Return [X, Y] of the center of cell containing provided text 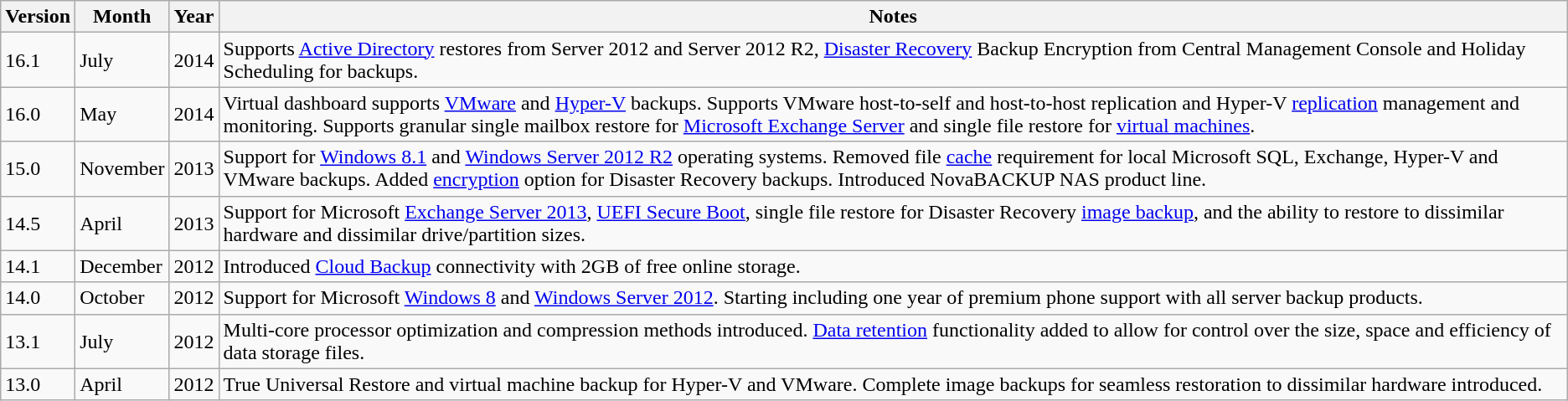
December [122, 266]
Support for Microsoft Windows 8 and Windows Server 2012. Starting including one year of premium phone support with all server backup products. [893, 298]
November [122, 169]
Month [122, 17]
Notes [893, 17]
13.1 [39, 342]
October [122, 298]
Year [194, 17]
15.0 [39, 169]
Introduced Cloud Backup connectivity with 2GB of free online storage. [893, 266]
May [122, 114]
Version [39, 17]
14.5 [39, 223]
16.0 [39, 114]
13.0 [39, 384]
14.0 [39, 298]
14.1 [39, 266]
16.1 [39, 60]
